Identify which cell holds the provided text, then report its (x, y) central coordinate. 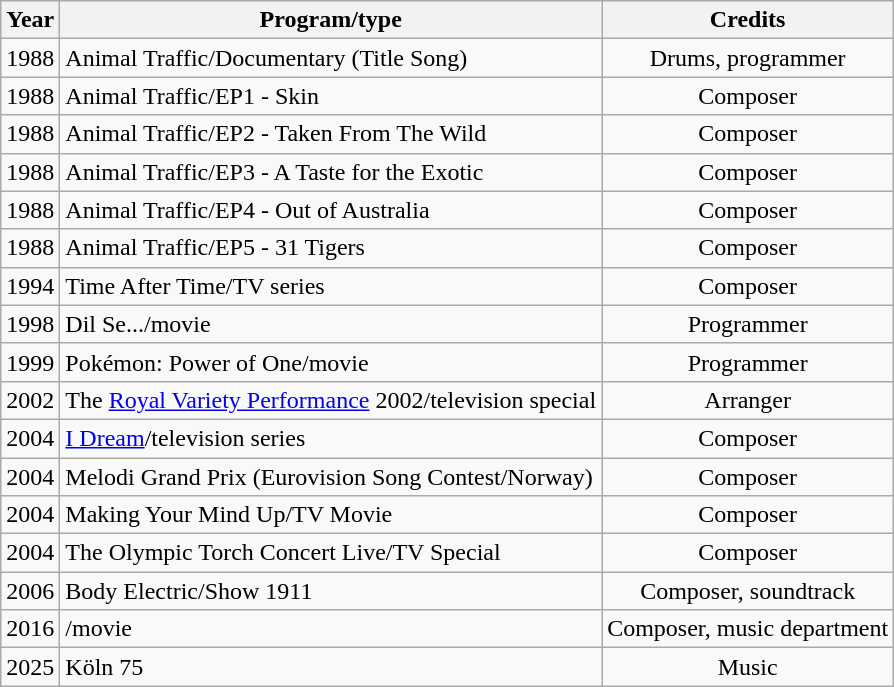
Animal Traffic/EP5 - 31 Tigers (331, 248)
2025 (30, 667)
Year (30, 20)
/movie (331, 629)
Animal Traffic/Documentary (Title Song) (331, 58)
1998 (30, 324)
2002 (30, 400)
Pokémon: Power of One/movie (331, 362)
Time After Time/TV series (331, 286)
1999 (30, 362)
Body Electric/Show 1911 (331, 591)
Animal Traffic/EP4 - Out of Australia (331, 210)
1994 (30, 286)
Melodi Grand Prix (Eurovision Song Contest/Norway) (331, 477)
Animal Traffic/EP2 - Taken From The Wild (331, 134)
Animal Traffic/EP1 - Skin (331, 96)
The Royal Variety Performance 2002/television special (331, 400)
Music (748, 667)
Composer, music department (748, 629)
Making Your Mind Up/TV Movie (331, 515)
Köln 75 (331, 667)
Composer, soundtrack (748, 591)
Animal Traffic/EP3 - A Taste for the Exotic (331, 172)
Dil Se.../movie (331, 324)
2006 (30, 591)
2016 (30, 629)
Program/type (331, 20)
Drums, programmer (748, 58)
Arranger (748, 400)
Credits (748, 20)
I Dream/television series (331, 438)
The Olympic Torch Concert Live/TV Special (331, 553)
